Return the [X, Y] coordinate for the center point of the cell that contains the specified text.  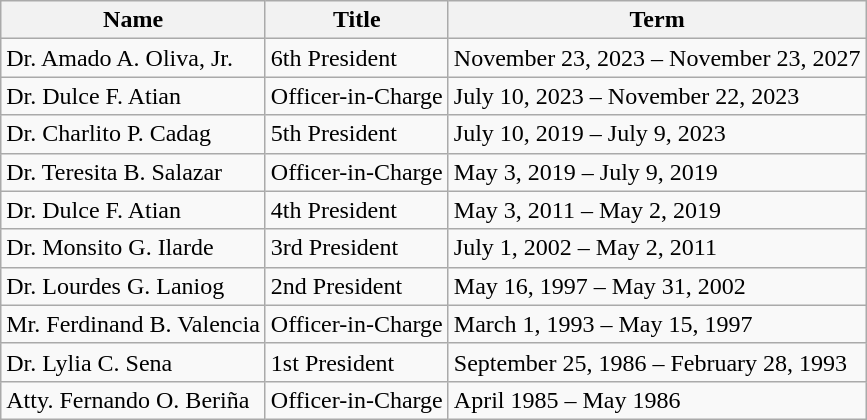
March 1, 1993 – May 15, 1997 [657, 324]
Atty. Fernando O. Beriña [134, 400]
Mr. Ferdinand B. Valencia [134, 324]
April 1985 – May 1986 [657, 400]
November 23, 2023 – November 23, 2027 [657, 58]
Name [134, 20]
4th President [356, 210]
Dr. Monsito G. Ilarde [134, 248]
6th President [356, 58]
July 1, 2002 – May 2, 2011 [657, 248]
July 10, 2023 – November 22, 2023 [657, 96]
1st President [356, 362]
Term [657, 20]
September 25, 1986 – February 28, 1993 [657, 362]
Dr. Amado A. Oliva, Jr. [134, 58]
Title [356, 20]
May 3, 2019 – July 9, 2019 [657, 172]
Dr. Lourdes G. Laniog [134, 286]
2nd President [356, 286]
May 16, 1997 – May 31, 2002 [657, 286]
Dr. Lylia C. Sena [134, 362]
May 3, 2011 – May 2, 2019 [657, 210]
3rd President [356, 248]
Dr. Teresita B. Salazar [134, 172]
5th President [356, 134]
July 10, 2019 – July 9, 2023 [657, 134]
Dr. Charlito P. Cadag [134, 134]
